Find where the given text appears and provide that cell's center as (X, Y) coordinate. 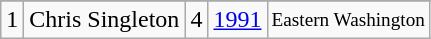
1991 (238, 20)
Eastern Washington (348, 20)
1 (12, 20)
4 (196, 20)
Chris Singleton (104, 20)
